Locate the cell with the specified text and output its [X, Y] center coordinate. 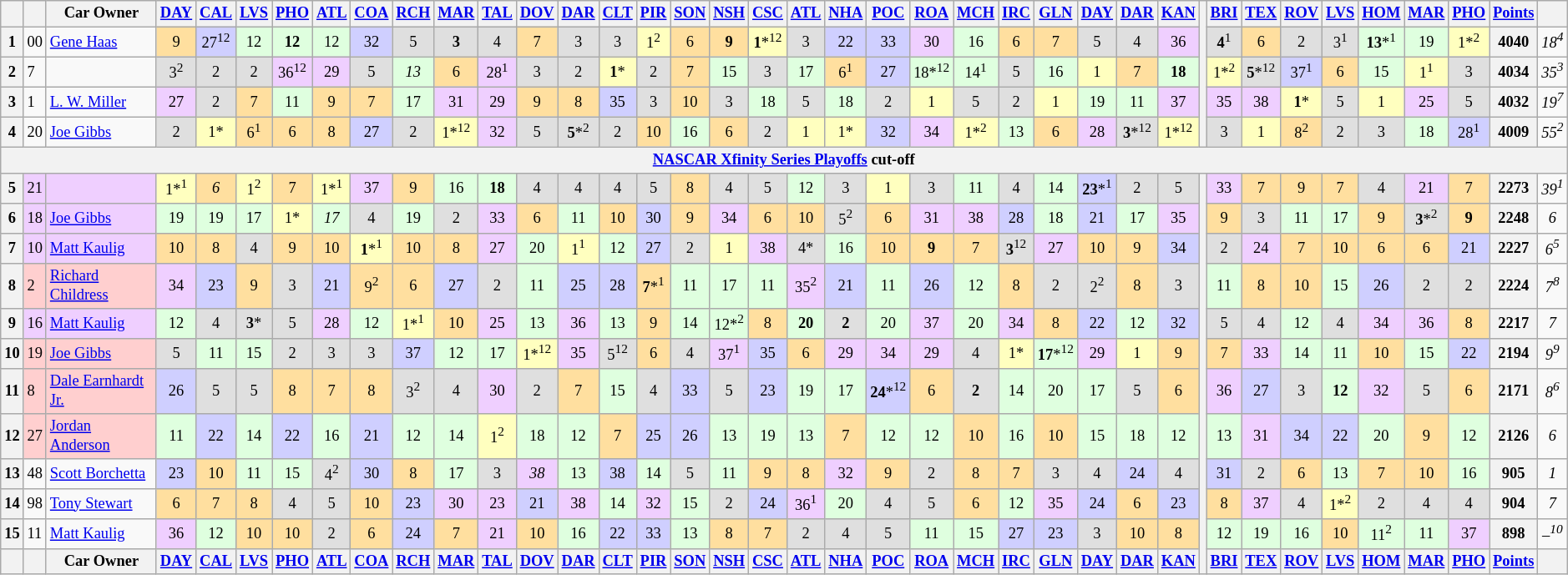
391 [1553, 189]
552 [1553, 132]
352 [805, 286]
98 [35, 503]
2712 [216, 42]
4040 [1514, 42]
NASCAR Xfinity Series Playoffs cut-off [784, 160]
L. W. Miller [101, 102]
Scott Borchetta [101, 473]
52 [846, 219]
24*12 [888, 391]
3*12 [1137, 132]
7*1 [653, 286]
2217 [1514, 324]
00 [35, 42]
17*12 [1055, 354]
3* [254, 324]
5*2 [578, 132]
512 [618, 354]
905 [1514, 473]
361 [805, 503]
141 [976, 72]
312 [1017, 249]
4* [805, 249]
2227 [1514, 249]
13*1 [1381, 42]
78 [1553, 286]
112 [1381, 533]
904 [1514, 503]
184 [1553, 42]
2224 [1514, 286]
5*12 [1261, 72]
197 [1553, 102]
Richard Childress [101, 286]
Gene Haas [101, 42]
86 [1553, 391]
898 [1514, 533]
2194 [1514, 354]
82 [1302, 132]
99 [1553, 354]
3612 [292, 72]
4032 [1514, 102]
–10 [1553, 533]
2248 [1514, 219]
3*2 [1426, 219]
2273 [1514, 189]
4034 [1514, 72]
2171 [1514, 391]
2126 [1514, 436]
353 [1553, 72]
92 [372, 286]
4009 [1514, 132]
65 [1553, 249]
42 [331, 473]
18*12 [932, 72]
12*2 [730, 324]
Tony Stewart [101, 503]
41 [1224, 42]
Jordan Anderson [101, 436]
48 [35, 473]
Dale Earnhardt Jr. [101, 391]
23*1 [1097, 189]
